Provide the (x, y) coordinate of the cell's center where the given text is located.  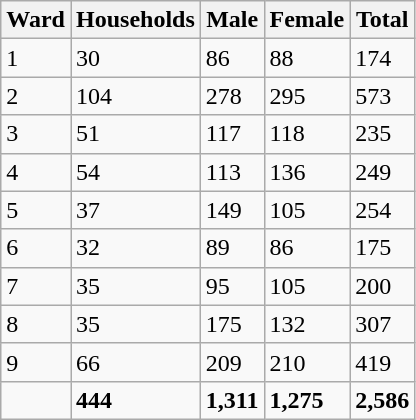
95 (232, 286)
37 (135, 210)
419 (382, 362)
7 (36, 286)
32 (135, 248)
278 (232, 96)
Total (382, 20)
113 (232, 172)
149 (232, 210)
295 (307, 96)
307 (382, 324)
1,275 (307, 400)
Ward (36, 20)
2 (36, 96)
4 (36, 172)
88 (307, 58)
117 (232, 134)
118 (307, 134)
6 (36, 248)
1 (36, 58)
51 (135, 134)
104 (135, 96)
210 (307, 362)
249 (382, 172)
136 (307, 172)
254 (382, 210)
200 (382, 286)
174 (382, 58)
235 (382, 134)
8 (36, 324)
3 (36, 134)
66 (135, 362)
9 (36, 362)
444 (135, 400)
209 (232, 362)
Male (232, 20)
5 (36, 210)
132 (307, 324)
54 (135, 172)
Households (135, 20)
89 (232, 248)
Female (307, 20)
2,586 (382, 400)
1,311 (232, 400)
573 (382, 96)
30 (135, 58)
